Extract the [X, Y] coordinate from the center of the cell holding the provided text.  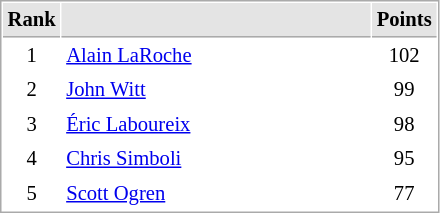
5 [32, 194]
Chris Simboli [216, 158]
2 [32, 90]
95 [404, 158]
98 [404, 124]
1 [32, 56]
77 [404, 194]
102 [404, 56]
99 [404, 90]
Alain LaRoche [216, 56]
Scott Ogren [216, 194]
John Witt [216, 90]
Éric Laboureix [216, 124]
4 [32, 158]
3 [32, 124]
Points [404, 20]
Rank [32, 20]
